Locate the cell with the specified text and output its [X, Y] center coordinate. 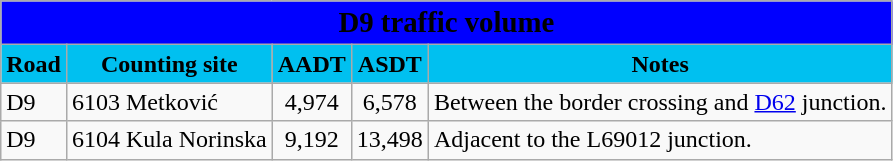
Adjacent to the L69012 junction. [660, 140]
6104 Kula Norinska [169, 140]
9,192 [312, 140]
ASDT [390, 64]
13,498 [390, 140]
Road [34, 64]
D9 traffic volume [446, 23]
4,974 [312, 102]
6103 Metković [169, 102]
Between the border crossing and D62 junction. [660, 102]
AADT [312, 64]
Counting site [169, 64]
Notes [660, 64]
6,578 [390, 102]
